Capture the cell that displays the provided text and extract its (x, y) central coordinate. 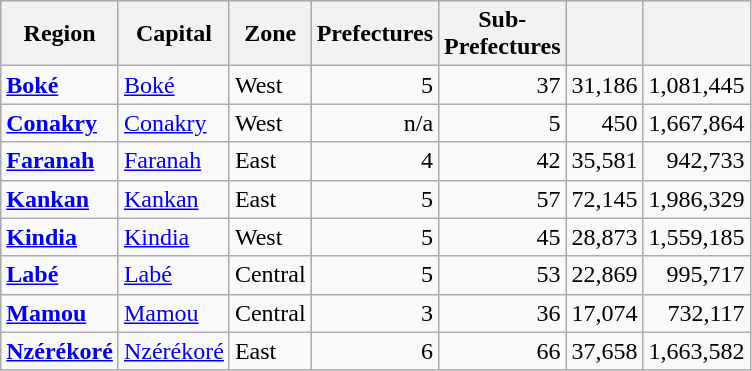
732,117 (696, 313)
37 (502, 85)
1,667,864 (696, 123)
37,658 (604, 351)
36 (502, 313)
1,986,329 (696, 199)
28,873 (604, 237)
53 (502, 275)
Capital (174, 34)
Region (60, 34)
1,663,582 (696, 351)
6 (374, 351)
Sub-Prefectures (502, 34)
Prefectures (374, 34)
Zone (270, 34)
942,733 (696, 161)
45 (502, 237)
35,581 (604, 161)
n/a (374, 123)
17,074 (604, 313)
72,145 (604, 199)
31,186 (604, 85)
22,869 (604, 275)
995,717 (696, 275)
1,559,185 (696, 237)
1,081,445 (696, 85)
4 (374, 161)
3 (374, 313)
42 (502, 161)
57 (502, 199)
450 (604, 123)
66 (502, 351)
